Determine the (x, y) coordinate at the center of the cell enclosing the given text.  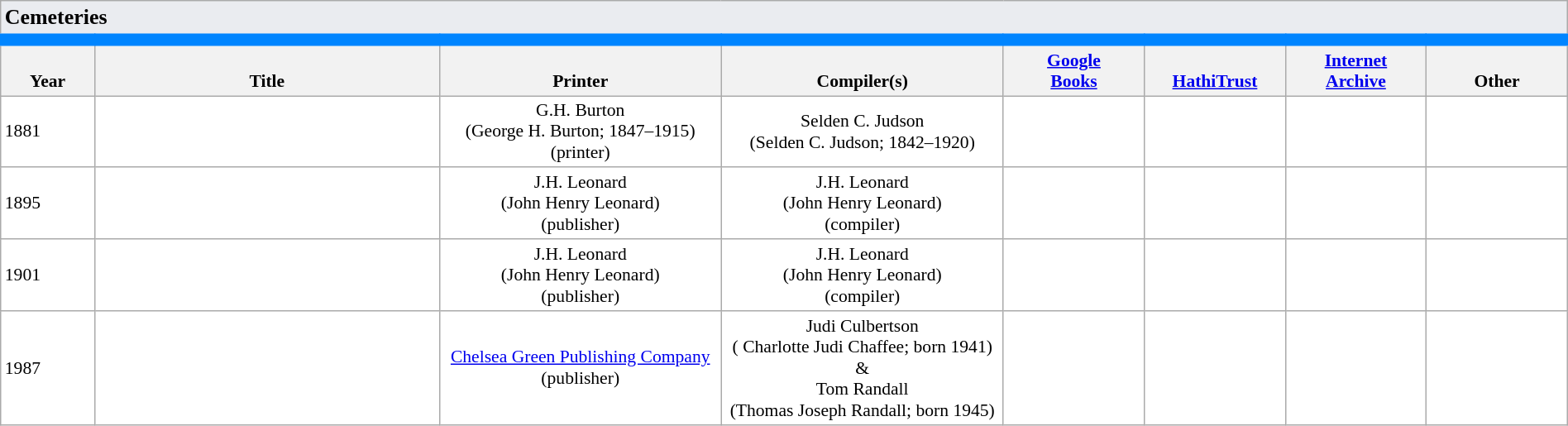
1901 (48, 275)
Year (48, 68)
Judi Culbertson( Charlotte Judi Chaffee; born 1941) &Tom Randall(Thomas Joseph Randall; born 1945) (862, 368)
InternetArchive (1355, 68)
Printer (581, 68)
Compiler(s) (862, 68)
GoogleBooks (1073, 68)
HathiTrust (1215, 68)
Selden C. Judson(Selden C. Judson; 1842–1920) (862, 132)
1881 (48, 132)
1895 (48, 203)
Chelsea Green Publishing Company(publisher) (581, 368)
Other (1497, 68)
1987 (48, 368)
G.H. Burton(George H. Burton; 1847–1915)(printer) (581, 132)
Cemeteries (784, 20)
Title (266, 68)
